Capture the cell that displays the provided text and extract its [x, y] central coordinate. 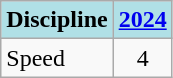
Discipline [57, 20]
Speed [57, 58]
4 [142, 58]
2024 [142, 20]
